Return the [x, y] coordinate for the center point of the cell that contains the specified text.  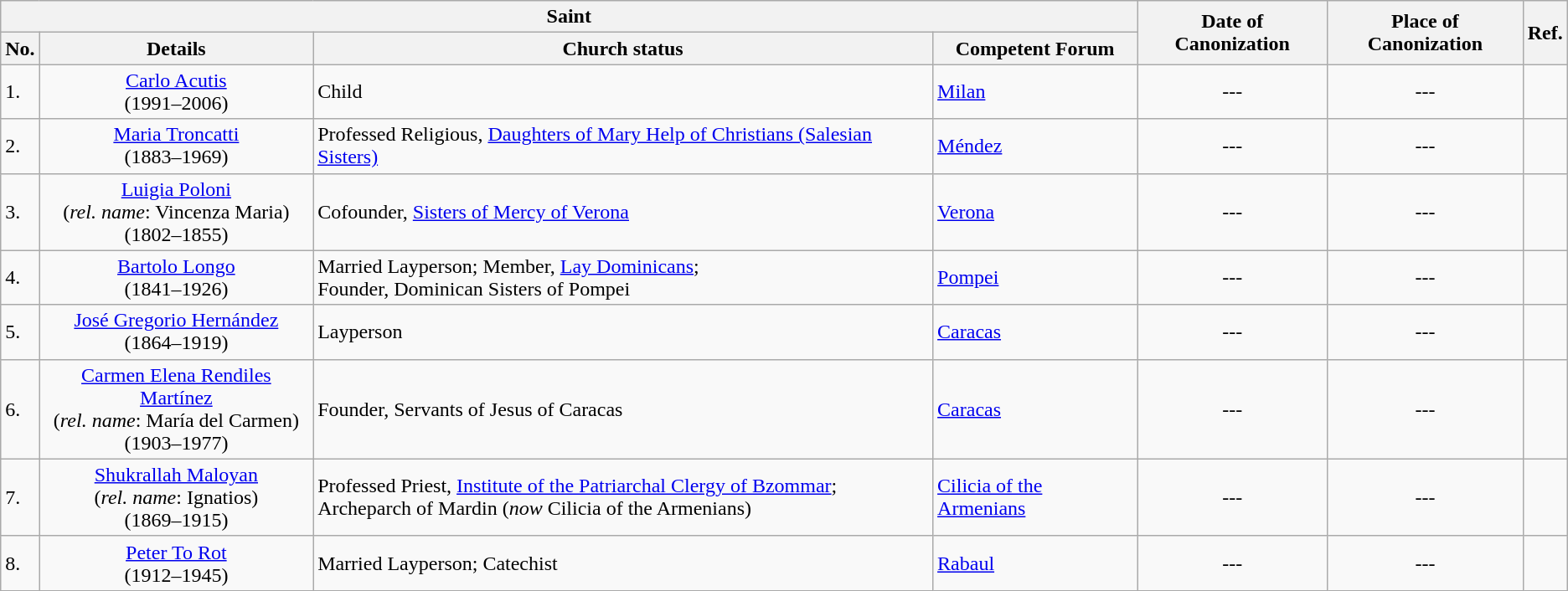
2. [20, 146]
Cofounder, Sisters of Mercy of Verona [623, 212]
6. [20, 409]
Maria Troncatti(1883–1969) [176, 146]
Carlo Acutis(1991–2006) [176, 92]
Professed Priest, Institute of the Patriarchal Clergy of Bzommar;Archeparch of Mardin (now Cilicia of the Armenians) [623, 497]
Married Layperson; Catechist [623, 563]
Church status [623, 49]
Verona [1035, 212]
Méndez [1035, 146]
Competent Forum [1035, 49]
Founder, Servants of Jesus of Caracas [623, 409]
Professed Religious, Daughters of Mary Help of Christians (Salesian Sisters) [623, 146]
Child [623, 92]
Married Layperson; Member, Lay Dominicans;Founder, Dominican Sisters of Pompei [623, 278]
No. [20, 49]
Rabaul [1035, 563]
Details [176, 49]
Layperson [623, 331]
3. [20, 212]
4. [20, 278]
5. [20, 331]
7. [20, 497]
Milan [1035, 92]
Date of Canonization [1233, 33]
Place of Canonization [1426, 33]
Luigia Poloni(rel. name: Vincenza Maria)(1802–1855) [176, 212]
8. [20, 563]
Peter To Rot(1912–1945) [176, 563]
Bartolo Longo(1841–1926) [176, 278]
Shukrallah Maloyan(rel. name: Ignatios)(1869–1915) [176, 497]
Ref. [1545, 33]
José Gregorio Hernández(1864–1919) [176, 331]
Saint [570, 17]
1. [20, 92]
Pompei [1035, 278]
Carmen Elena Rendiles Martínez(rel. name: María del Carmen)(1903–1977) [176, 409]
Cilicia of the Armenians [1035, 497]
